Find where the given text appears and provide that cell's center as [X, Y] coordinate. 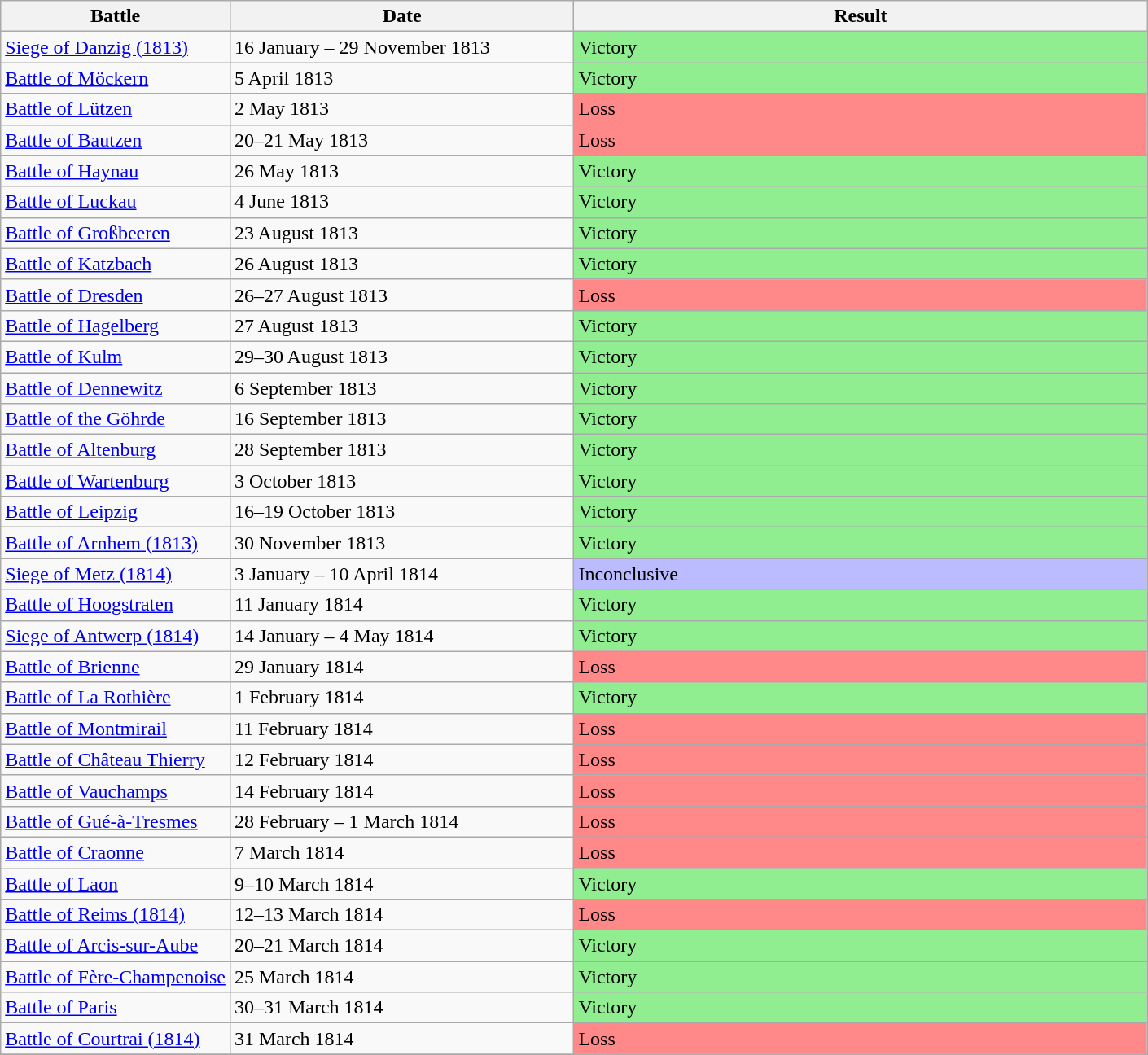
26–27 August 1813 [401, 295]
20–21 March 1814 [401, 946]
31 March 1814 [401, 1039]
5 April 1813 [401, 78]
Battle of Haynau [116, 171]
28 September 1813 [401, 450]
12–13 March 1814 [401, 915]
Battle of Courtrai (1814) [116, 1039]
29–30 August 1813 [401, 357]
Battle of Montmirail [116, 729]
11 February 1814 [401, 729]
Battle of Dennewitz [116, 388]
3 January – 10 April 1814 [401, 574]
16 January – 29 November 1813 [401, 47]
26 August 1813 [401, 264]
30 November 1813 [401, 543]
26 May 1813 [401, 171]
Battle of Hagelberg [116, 326]
28 February – 1 March 1814 [401, 821]
6 September 1813 [401, 388]
Inconclusive [861, 574]
23 August 1813 [401, 233]
29 January 1814 [401, 667]
Battle of Wartenburg [116, 481]
14 January – 4 May 1814 [401, 636]
Battle of Arcis-sur-Aube [116, 946]
Result [861, 16]
1 February 1814 [401, 698]
2 May 1813 [401, 109]
Battle of Leipzig [116, 512]
Date [401, 16]
7 March 1814 [401, 852]
Siege of Danzig (1813) [116, 47]
Battle of Laon [116, 883]
Battle of Dresden [116, 295]
Battle of the Göhrde [116, 419]
Siege of Metz (1814) [116, 574]
Battle of Arnhem (1813) [116, 543]
27 August 1813 [401, 326]
Battle of Brienne [116, 667]
30–31 March 1814 [401, 1008]
Battle of Luckau [116, 202]
Battle of Katzbach [116, 264]
Battle of Vauchamps [116, 790]
Battle of Craonne [116, 852]
Battle of Fère-Champenoise [116, 977]
Battle of Paris [116, 1008]
16–19 October 1813 [401, 512]
Battle of Reims (1814) [116, 915]
Battle of La Rothière [116, 698]
Battle of Großbeeren [116, 233]
Battle of Altenburg [116, 450]
Siege of Antwerp (1814) [116, 636]
Battle [116, 16]
11 January 1814 [401, 605]
Battle of Lützen [116, 109]
Battle of Hoogstraten [116, 605]
4 June 1813 [401, 202]
25 March 1814 [401, 977]
Battle of Kulm [116, 357]
16 September 1813 [401, 419]
Battle of Gué-à-Tresmes [116, 821]
12 February 1814 [401, 760]
9–10 March 1814 [401, 883]
Battle of Möckern [116, 78]
Battle of Bautzen [116, 140]
20–21 May 1813 [401, 140]
Battle of Château Thierry [116, 760]
3 October 1813 [401, 481]
14 February 1814 [401, 790]
